Provide the (x, y) coordinate of the cell's center where the given text is located.  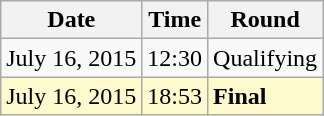
Qualifying (266, 58)
Final (266, 96)
18:53 (175, 96)
Date (72, 20)
Time (175, 20)
Round (266, 20)
12:30 (175, 58)
